Output the [x, y] coordinate of the center of the cell containing the given text.  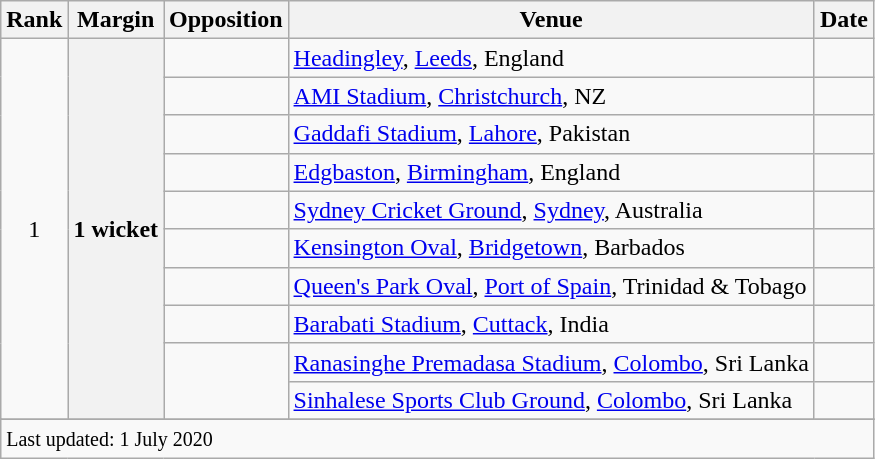
Kensington Oval, Bridgetown, Barbados [551, 248]
Sinhalese Sports Club Ground, Colombo, Sri Lanka [551, 400]
Venue [551, 20]
Last updated: 1 July 2020 [438, 438]
Date [844, 20]
Opposition [226, 20]
1 [34, 230]
Ranasinghe Premadasa Stadium, Colombo, Sri Lanka [551, 362]
Gaddafi Stadium, Lahore, Pakistan [551, 134]
Edgbaston, Birmingham, England [551, 172]
Queen's Park Oval, Port of Spain, Trinidad & Tobago [551, 286]
Barabati Stadium, Cuttack, India [551, 324]
AMI Stadium, Christchurch, NZ [551, 96]
Headingley, Leeds, England [551, 58]
Rank [34, 20]
Sydney Cricket Ground, Sydney, Australia [551, 210]
1 wicket [116, 230]
Margin [116, 20]
